Locate the cell with the specified text and output its [X, Y] center coordinate. 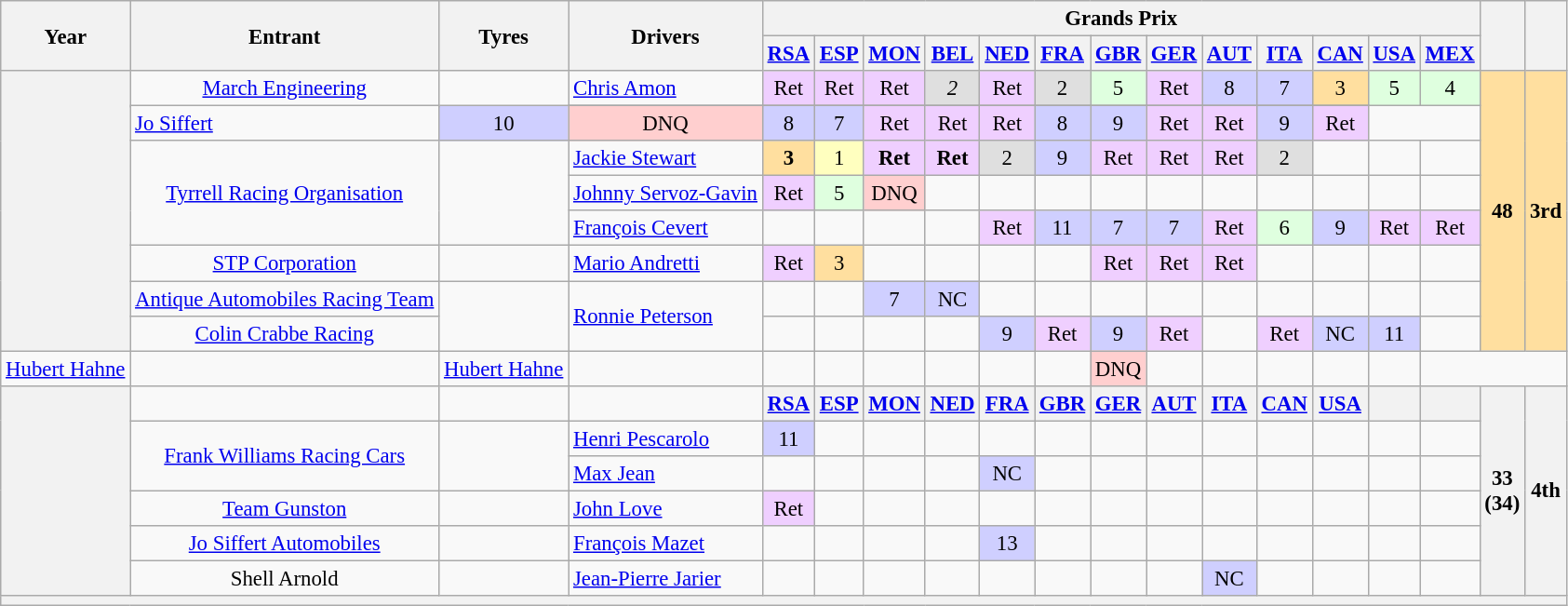
13 [1007, 544]
Grands Prix [1120, 19]
Colin Crabbe Racing [285, 333]
François Mazet [666, 544]
Tyres [504, 35]
Jo Siffert [285, 124]
10 [504, 124]
Entrant [285, 35]
Jo Siffert Automobiles [285, 544]
4th [1547, 491]
STP Corporation [285, 263]
Mario Andretti [666, 263]
March Engineering [285, 88]
Year [65, 35]
Max Jean [666, 474]
MEX [1450, 54]
John Love [666, 508]
1 [838, 158]
3rd [1547, 210]
Jackie Stewart [666, 158]
Team Gunston [285, 508]
Frank Williams Racing Cars [285, 456]
48 [1502, 210]
Johnny Servoz-Gavin [666, 194]
Drivers [666, 35]
Ronnie Peterson [666, 316]
Shell Arnold [285, 578]
Antique Automobiles Racing Team [285, 299]
François Cevert [666, 228]
Tyrrell Racing Organisation [285, 194]
6 [1284, 228]
33(34) [1502, 491]
Jean-Pierre Jarier [666, 578]
Henri Pescarolo [666, 438]
4 [1450, 88]
BEL [953, 54]
Chris Amon [666, 88]
